Capture the cell that displays the provided text and extract its [X, Y] central coordinate. 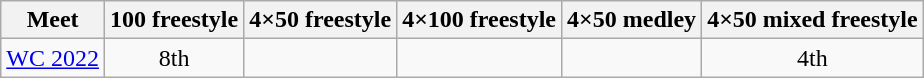
4th [813, 58]
4×100 freestyle [480, 20]
4×50 mixed freestyle [813, 20]
4×50 medley [632, 20]
100 freestyle [174, 20]
8th [174, 58]
Meet [53, 20]
4×50 freestyle [320, 20]
WC 2022 [53, 58]
